Capture the cell that displays the provided text and extract its (X, Y) central coordinate. 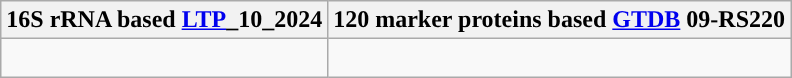
16S rRNA based LTP_10_2024 (164, 20)
120 marker proteins based GTDB 09-RS220 (560, 20)
